Pinpoint the cell where the given text exists, returning its [X, Y] midpoint coordinate. 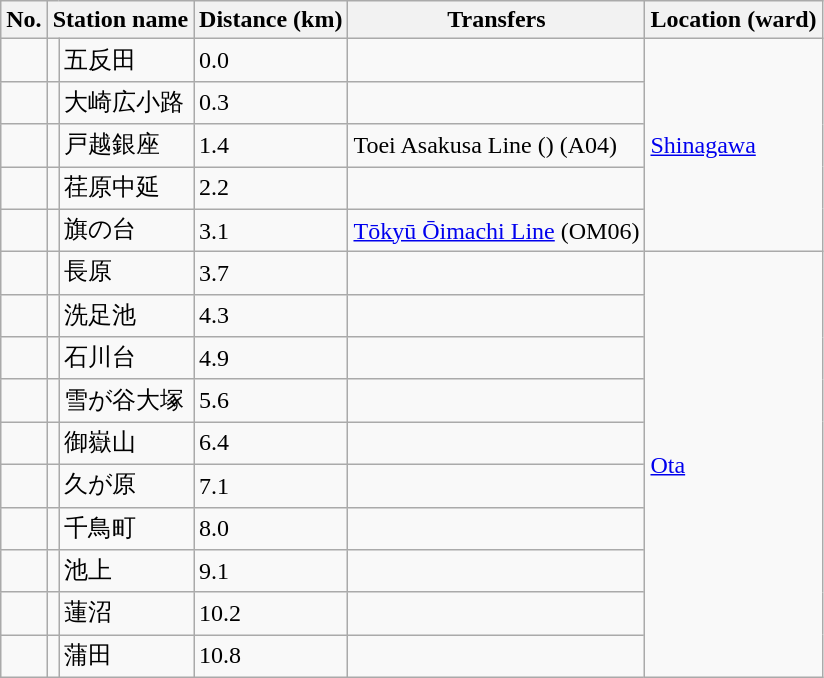
No. [24, 20]
Station name [120, 20]
10.8 [271, 656]
久が原 [126, 486]
旗の台 [126, 230]
9.1 [271, 572]
大崎広小路 [126, 102]
Distance (km) [271, 20]
5.6 [271, 400]
Ota [734, 465]
4.9 [271, 358]
7.1 [271, 486]
池上 [126, 572]
Location (ward) [734, 20]
Toei Asakusa Line () (A04) [496, 146]
蒲田 [126, 656]
Transfers [496, 20]
雪が谷大塚 [126, 400]
荏原中延 [126, 188]
洗足池 [126, 316]
10.2 [271, 614]
3.7 [271, 274]
Tōkyū Ōimachi Line (OM06) [496, 230]
4.3 [271, 316]
8.0 [271, 528]
御嶽山 [126, 444]
0.0 [271, 60]
千鳥町 [126, 528]
0.3 [271, 102]
長原 [126, 274]
蓮沼 [126, 614]
1.4 [271, 146]
五反田 [126, 60]
3.1 [271, 230]
2.2 [271, 188]
6.4 [271, 444]
石川台 [126, 358]
Shinagawa [734, 146]
戸越銀座 [126, 146]
